For the text-containing cell, return its midpoint in [x, y] coordinate format. 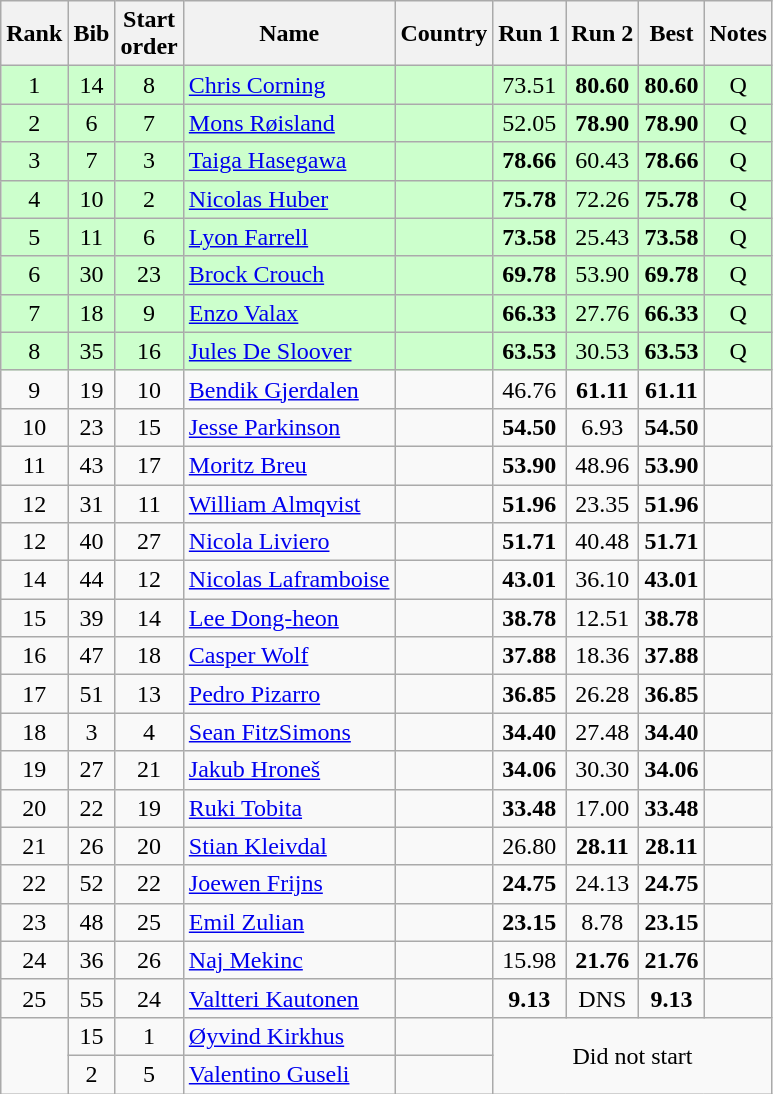
18.36 [602, 656]
Taiga Hasegawa [289, 161]
55 [92, 998]
51 [92, 694]
17.00 [602, 808]
48 [92, 922]
Brock Crouch [289, 275]
DNS [602, 998]
52 [92, 884]
40 [92, 542]
36.10 [602, 580]
Name [289, 34]
Nicolas Huber [289, 199]
Mons Røisland [289, 123]
44 [92, 580]
Enzo Valax [289, 313]
27.76 [602, 313]
Run 2 [602, 34]
73.51 [530, 85]
Lee Dong-heon [289, 618]
39 [92, 618]
35 [92, 351]
Rank [34, 34]
26.28 [602, 694]
72.26 [602, 199]
Nicolas Laframboise [289, 580]
Nicola Liviero [289, 542]
Moritz Breu [289, 465]
Notes [738, 34]
Valtteri Kautonen [289, 998]
25.43 [602, 237]
Jesse Parkinson [289, 427]
Country [444, 34]
43 [92, 465]
8.78 [602, 922]
48.96 [602, 465]
24.13 [602, 884]
Pedro Pizarro [289, 694]
30.30 [602, 770]
13 [149, 694]
26.80 [530, 846]
46.76 [530, 389]
6.93 [602, 427]
30.53 [602, 351]
Casper Wolf [289, 656]
Valentino Guseli [289, 1074]
Sean FitzSimons [289, 732]
52.05 [530, 123]
15.98 [530, 960]
Bib [92, 34]
Naj Mekinc [289, 960]
Bendik Gjerdalen [289, 389]
Run 1 [530, 34]
27.48 [602, 732]
Stian Kleivdal [289, 846]
47 [92, 656]
Joewen Frijns [289, 884]
Øyvind Kirkhus [289, 1036]
Lyon Farrell [289, 237]
Startorder [149, 34]
Best [672, 34]
Jakub Hroneš [289, 770]
Did not start [633, 1055]
60.43 [602, 161]
Ruki Tobita [289, 808]
23.35 [602, 503]
12.51 [602, 618]
36 [92, 960]
Jules De Sloover [289, 351]
William Almqvist [289, 503]
31 [92, 503]
40.48 [602, 542]
Chris Corning [289, 85]
30 [92, 275]
Emil Zulian [289, 922]
